Scan for the cell matching the given text and deliver its (x, y) coordinate at center. 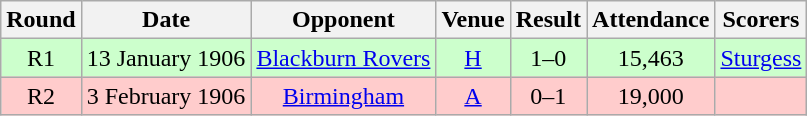
Attendance (651, 20)
1–0 (548, 58)
H (473, 58)
Blackburn Rovers (344, 58)
0–1 (548, 96)
Result (548, 20)
Opponent (344, 20)
13 January 1906 (166, 58)
Date (166, 20)
15,463 (651, 58)
Sturgess (761, 58)
Scorers (761, 20)
3 February 1906 (166, 96)
R2 (41, 96)
Venue (473, 20)
A (473, 96)
Birmingham (344, 96)
Round (41, 20)
19,000 (651, 96)
R1 (41, 58)
